Scan for the cell matching the given text and deliver its [x, y] coordinate at center. 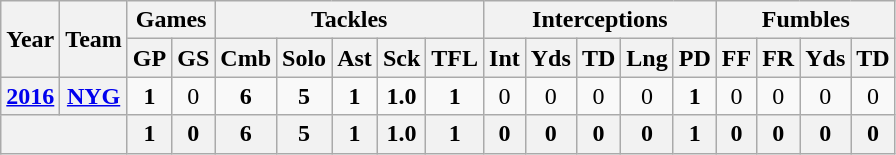
Fumbles [806, 20]
Team [94, 39]
Year [30, 39]
Solo [304, 58]
Cmb [246, 58]
Tackles [350, 20]
Interceptions [600, 20]
Int [505, 58]
FR [778, 58]
Lng [647, 58]
TFL [455, 58]
NYG [94, 96]
FF [736, 58]
PD [694, 58]
2016 [30, 96]
Games [170, 20]
GP [149, 58]
GS [194, 58]
Sck [401, 58]
Ast [355, 58]
